For the text-containing cell, return its midpoint in [x, y] coordinate format. 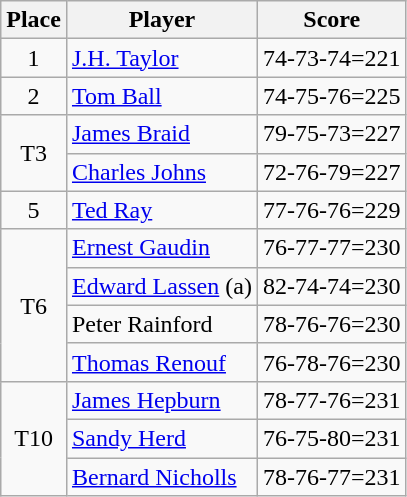
Sandy Herd [162, 438]
James Braid [162, 134]
Ted Ray [162, 210]
T10 [34, 438]
1 [34, 58]
2 [34, 96]
T3 [34, 153]
77-76-76=229 [332, 210]
Place [34, 20]
79-75-73=227 [332, 134]
76-77-77=230 [332, 248]
Thomas Renouf [162, 362]
Ernest Gaudin [162, 248]
Tom Ball [162, 96]
Peter Rainford [162, 324]
T6 [34, 305]
72-76-79=227 [332, 172]
74-75-76=225 [332, 96]
Edward Lassen (a) [162, 286]
76-75-80=231 [332, 438]
78-76-77=231 [332, 477]
Charles Johns [162, 172]
James Hepburn [162, 400]
78-76-76=230 [332, 324]
78-77-76=231 [332, 400]
5 [34, 210]
74-73-74=221 [332, 58]
Player [162, 20]
76-78-76=230 [332, 362]
J.H. Taylor [162, 58]
Bernard Nicholls [162, 477]
Score [332, 20]
82-74-74=230 [332, 286]
